Determine the [X, Y] coordinate at the center of the cell enclosing the given text.  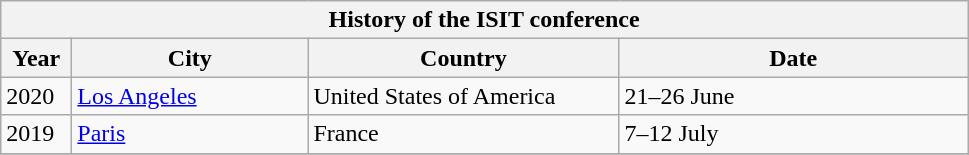
Year [36, 58]
Date [794, 58]
7–12 July [794, 134]
Los Angeles [190, 96]
Country [464, 58]
United States of America [464, 96]
City [190, 58]
2020 [36, 96]
History of the ISIT conference [484, 20]
2019 [36, 134]
France [464, 134]
Paris [190, 134]
21–26 June [794, 96]
